Locate the cell with the specified text and output its (X, Y) center coordinate. 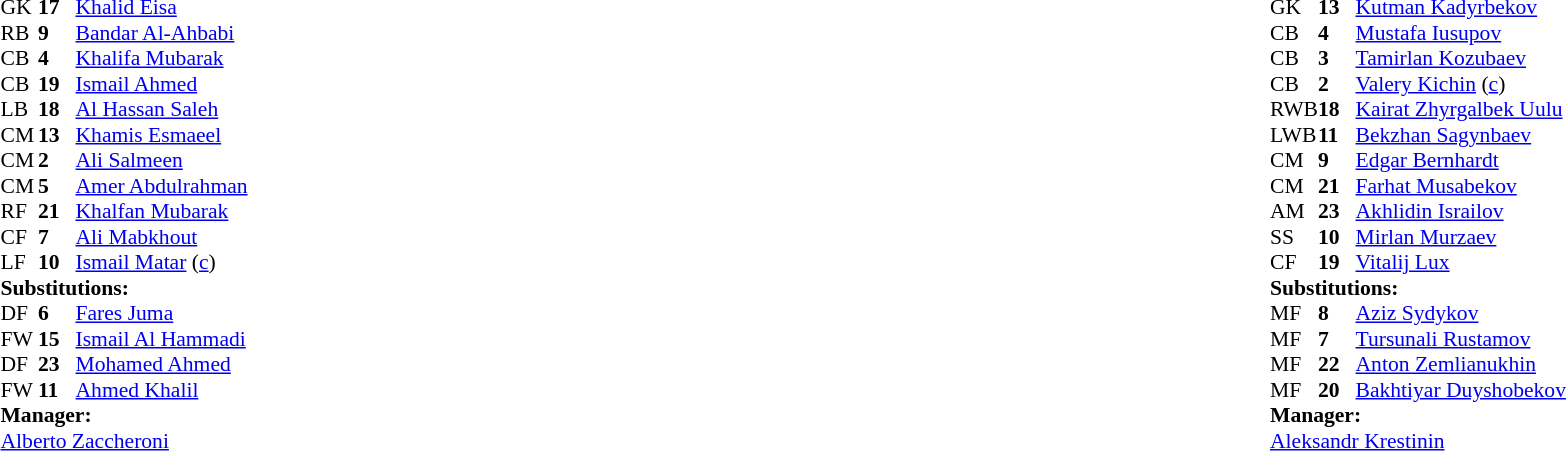
Akhlidin Israilov (1461, 211)
Khalfan Mubarak (162, 211)
Anton Zemlianukhin (1461, 365)
20 (1337, 390)
22 (1337, 365)
Tamirlan Kozubaev (1461, 59)
Mohamed Ahmed (162, 365)
Valery Kichin (c) (1461, 84)
LWB (1294, 135)
Ali Mabkhout (162, 237)
Kairat Zhyrgalbek Uulu (1461, 109)
13 (57, 135)
Bakhtiyar Duyshobekov (1461, 390)
LF (19, 263)
Vitalij Lux (1461, 263)
Aziz Sydykov (1461, 313)
Bekzhan Sagynbaev (1461, 135)
Ismail Ahmed (162, 84)
Khamis Esmaeel (162, 135)
Mustafa Iusupov (1461, 33)
Ismail Matar (c) (162, 263)
Farhat Musabekov (1461, 186)
RF (19, 211)
5 (57, 186)
3 (1337, 59)
Amer Abdulrahman (162, 186)
15 (57, 339)
SS (1294, 237)
RB (19, 33)
8 (1337, 313)
Al Hassan Saleh (162, 109)
AM (1294, 211)
Fares Juma (162, 313)
Edgar Bernhardt (1461, 161)
RWB (1294, 109)
Tursunali Rustamov (1461, 339)
Mirlan Murzaev (1461, 237)
Ismail Al Hammadi (162, 339)
6 (57, 313)
Khalifa Mubarak (162, 59)
Ahmed Khalil (162, 390)
LB (19, 109)
Bandar Al-Ahbabi (162, 33)
Ali Salmeen (162, 161)
